For the text-containing cell, return its midpoint in (x, y) coordinate format. 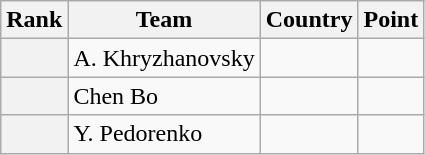
Point (391, 20)
Country (309, 20)
Rank (34, 20)
Team (164, 20)
Chen Bo (164, 96)
A. Khryzhanovsky (164, 58)
Y. Pedorenko (164, 134)
